Capture the cell that displays the provided text and extract its (x, y) central coordinate. 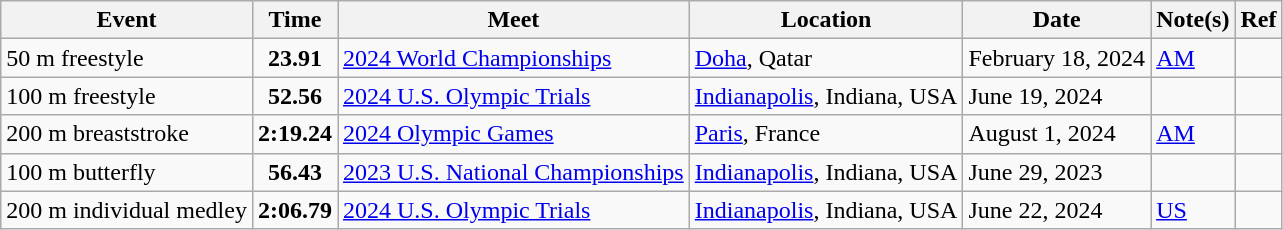
52.56 (294, 96)
Location (826, 20)
Paris, France (826, 134)
US (1193, 210)
2024 World Championships (514, 58)
200 m breaststroke (127, 134)
100 m freestyle (127, 96)
2024 Olympic Games (514, 134)
50 m freestyle (127, 58)
56.43 (294, 172)
Ref (1258, 20)
June 22, 2024 (1057, 210)
23.91 (294, 58)
100 m butterfly (127, 172)
2023 U.S. National Championships (514, 172)
Date (1057, 20)
February 18, 2024 (1057, 58)
August 1, 2024 (1057, 134)
Time (294, 20)
200 m individual medley (127, 210)
Event (127, 20)
June 29, 2023 (1057, 172)
Note(s) (1193, 20)
2:19.24 (294, 134)
Doha, Qatar (826, 58)
Meet (514, 20)
June 19, 2024 (1057, 96)
2:06.79 (294, 210)
